Identify which cell holds the provided text, then report its (x, y) central coordinate. 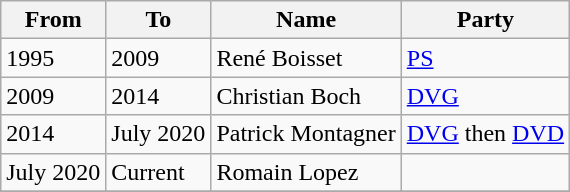
Party (485, 20)
Romain Lopez (306, 172)
DVG (485, 96)
To (158, 20)
Christian Boch (306, 96)
PS (485, 58)
Current (158, 172)
1995 (54, 58)
René Boisset (306, 58)
DVG then DVD (485, 134)
Patrick Montagner (306, 134)
Name (306, 20)
From (54, 20)
